Find where the given text appears and provide that cell's center as [x, y] coordinate. 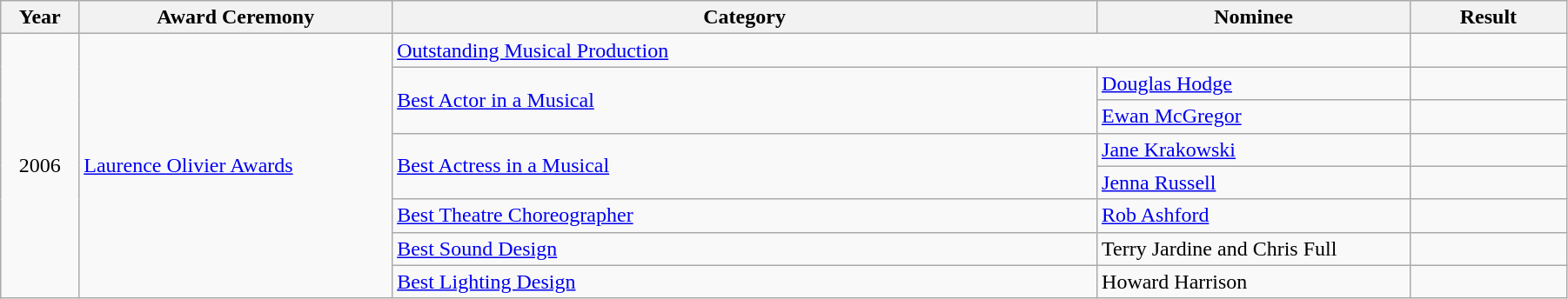
Best Lighting Design [745, 282]
Result [1488, 17]
Category [745, 17]
Nominee [1254, 17]
Best Sound Design [745, 249]
Rob Ashford [1254, 216]
Best Theatre Choreographer [745, 216]
Outstanding Musical Production [901, 50]
2006 [40, 166]
Award Ceremony [236, 17]
Jenna Russell [1254, 183]
Douglas Hodge [1254, 83]
Year [40, 17]
Best Actor in a Musical [745, 100]
Howard Harrison [1254, 282]
Jane Krakowski [1254, 149]
Terry Jardine and Chris Full [1254, 249]
Ewan McGregor [1254, 116]
Laurence Olivier Awards [236, 166]
Best Actress in a Musical [745, 166]
